Extract the (x, y) coordinate from the center of the cell holding the provided text.  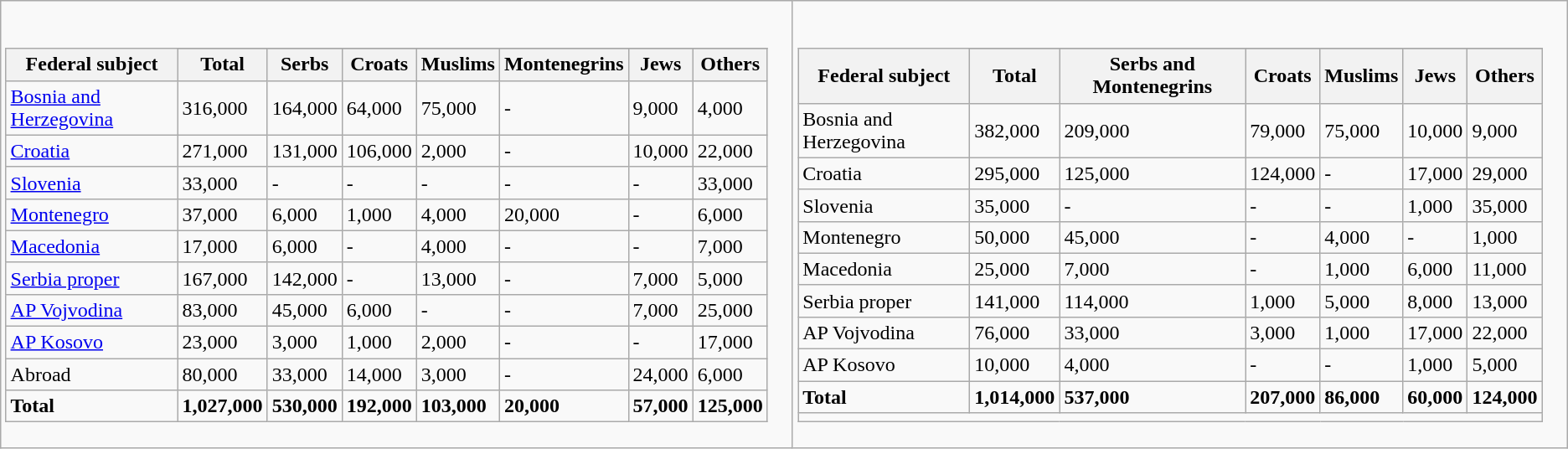
382,000 (1015, 131)
530,000 (305, 406)
192,000 (379, 406)
24,000 (660, 374)
64,000 (379, 107)
50,000 (1015, 237)
316,000 (223, 107)
Abroad (92, 374)
1,014,000 (1015, 397)
103,000 (457, 406)
1,027,000 (223, 406)
37,000 (223, 214)
106,000 (379, 151)
8,000 (1436, 301)
23,000 (223, 343)
Montenegrins (564, 65)
142,000 (305, 278)
79,000 (1283, 131)
60,000 (1436, 397)
57,000 (660, 406)
83,000 (223, 310)
164,000 (305, 107)
29,000 (1504, 173)
86,000 (1362, 397)
76,000 (1015, 333)
209,000 (1153, 131)
Serbs and Montenegrins (1153, 75)
537,000 (1153, 397)
167,000 (223, 278)
114,000 (1153, 301)
80,000 (223, 374)
131,000 (305, 151)
Serbs (305, 65)
14,000 (379, 374)
141,000 (1015, 301)
11,000 (1504, 269)
295,000 (1015, 173)
207,000 (1283, 397)
271,000 (223, 151)
